From the cell containing the given text, extract its center point as (x, y) coordinate. 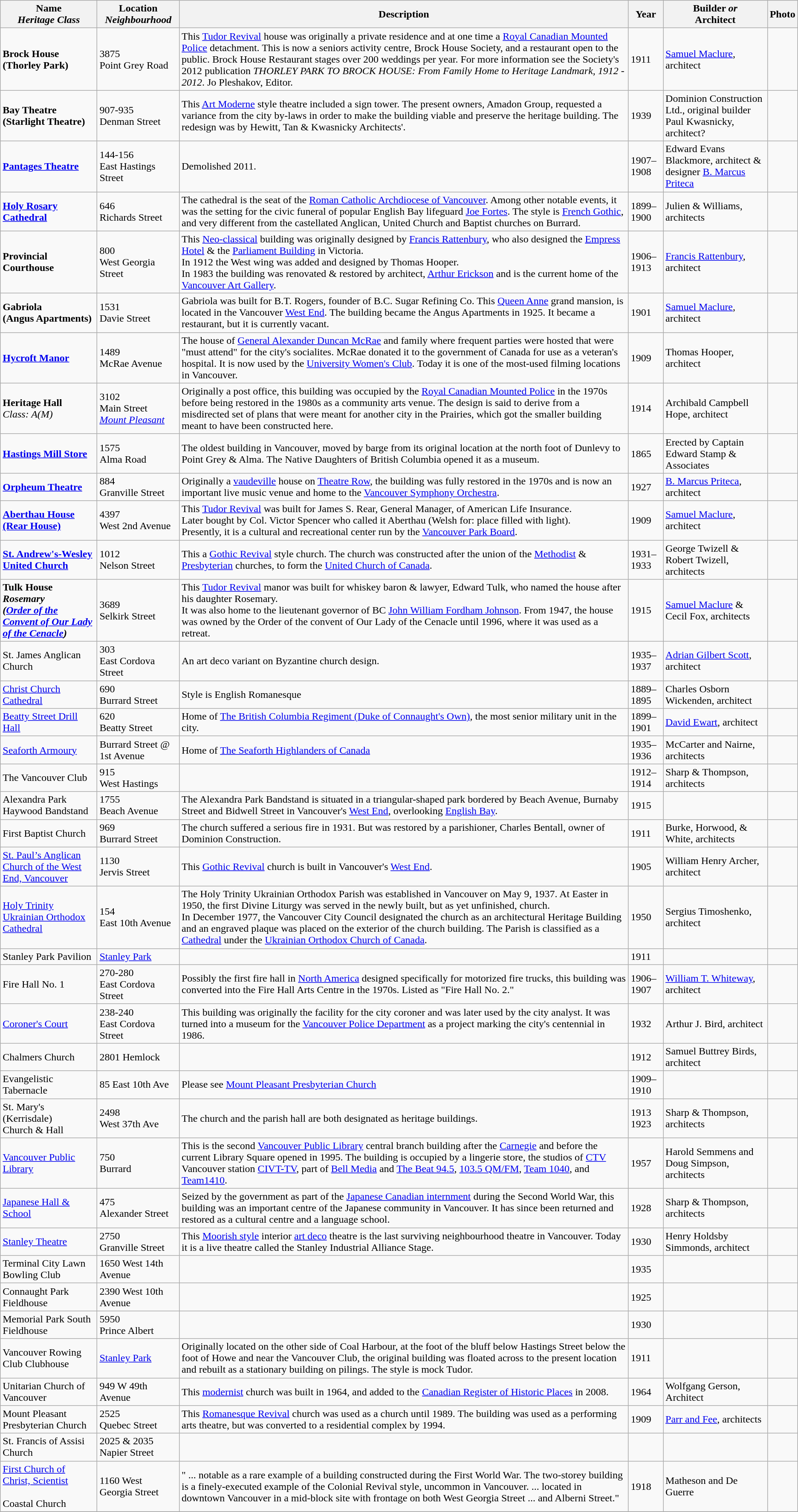
1907–1908 (645, 166)
750Burrard (138, 1163)
4397West 2nd Avenue (138, 520)
George Twizell & Robert Twizell, architects (715, 560)
NameHeritage Class (49, 14)
884Granville Street (138, 487)
2390 West 10th Avenue (138, 1297)
Gabriola(Angus Apartments) (49, 313)
238-240East Cordova Street (138, 1023)
19131923 (645, 1118)
St. James Anglican Church (49, 661)
Arthur J. Bird, architect (715, 1023)
2801 Hemlock (138, 1057)
Julien & Williams, architects (715, 211)
Home of The British Columbia Regiment (Duke of Connaught's Own), the most senior military unit in the city. (404, 723)
1931–1933 (645, 560)
First Baptist Church (49, 833)
270-280East Cordova Street (138, 984)
William T. Whiteway, architect (715, 984)
2525Quebec Street (138, 1420)
The church and the parish hall are both designated as heritage buildings. (404, 1118)
Harold Semmens and Doug Simpson, architects (715, 1163)
Stanley Park Pavilion (49, 956)
McCarter and Nairne, architects (715, 750)
Bay Theatre(Starlight Theatre) (49, 116)
1914 (645, 408)
Sergius Timoshenko, architect (715, 917)
3689Selkirk Street (138, 611)
Adrian Gilbert Scott, architect (715, 661)
620Beatty Street (138, 723)
1935–1937 (645, 661)
Hastings Mill Store (49, 453)
1912–1914 (645, 778)
2498West 37th Ave (138, 1118)
1160 West Georgia Street (138, 1486)
Alexandra Park Haywood Bandstand (49, 805)
1927 (645, 487)
Builder orArchitect (715, 14)
1865 (645, 453)
Vancouver Public Library (49, 1163)
Francis Rattenbury, architect (715, 262)
1899–1900 (645, 211)
1932 (645, 1023)
1935 (645, 1270)
Beatty Street Drill Hall (49, 723)
Charles Osborn Wickenden, architect (715, 694)
This Gothic Revival church is built in Vancouver's West End. (404, 867)
The Vancouver Club (49, 778)
An art deco variant on Byzantine church design. (404, 661)
Archibald Campbell Hope, architect (715, 408)
St. Francis of Assisi Church (49, 1447)
1889–1895 (645, 694)
Brock House(Thorley Park) (49, 59)
Evangelistic Tabernacle (49, 1085)
1957 (645, 1163)
Hycroft Manor (49, 358)
Thomas Hooper, architect (715, 358)
Orpheum Theatre (49, 487)
Year (645, 14)
Samuel Buttrey Birds, architect (715, 1057)
Samuel Maclure & Cecil Fox, architects (715, 611)
St. Mary's (Kerrisdale)Church & Hall (49, 1118)
Photo (783, 14)
Memorial Park South Fieldhouse (49, 1325)
1928 (645, 1208)
303East Cordova Street (138, 661)
Terminal City Lawn Bowling Club (49, 1270)
Edward Evans Blackmore, architect & designer B. Marcus Priteca (715, 166)
1925 (645, 1297)
1901 (645, 313)
This modernist church was built in 1964, and added to the Canadian Register of Historic Places in 2008. (404, 1391)
Holy Rosary Cathedral (49, 211)
1918 (645, 1486)
85 East 10th Ave (138, 1085)
969Burrard Street (138, 833)
Stanley Theatre (49, 1241)
1531Davie Street (138, 313)
Mount Pleasant Presbyterian Church (49, 1420)
Coroner's Court (49, 1023)
Aberthau House(Rear House) (49, 520)
Burke, Horwood, & White, architects (715, 833)
Please see Mount Pleasant Presbyterian Church (404, 1085)
Matheson and De Guerre (715, 1486)
1909–1910 (645, 1085)
5950Prince Albert (138, 1325)
Home of The Seaforth Highlanders of Canada (404, 750)
1130Jervis Street (138, 867)
William Henry Archer, architect (715, 867)
3875Point Grey Road (138, 59)
Chalmers Church (49, 1057)
2750Granville Street (138, 1241)
Description (404, 14)
3102Main StreetMount Pleasant (138, 408)
B. Marcus Priteca, architect (715, 487)
1575Alma Road (138, 453)
Connaught Park Fieldhouse (49, 1297)
St. Paul’s Anglican Church of the West End, Vancouver (49, 867)
Henry Holdsby Simmonds, architect (715, 1241)
Wolfgang Gerson, Architect (715, 1391)
Fire Hall No. 1 (49, 984)
Pantages Theatre (49, 166)
Christ Church Cathedral (49, 694)
1912 (645, 1057)
David Ewart, architect (715, 723)
Heritage HallClass: A(M) (49, 408)
1906–1913 (645, 262)
1489McRae Avenue (138, 358)
646Richards Street (138, 211)
690Burrard Street (138, 694)
907-935Denman Street (138, 116)
Vancouver Rowing Club Clubhouse (49, 1358)
Dominion Construction Ltd., original builderPaul Kwasnicky, architect? (715, 116)
1935–1936 (645, 750)
LocationNeighbourhood (138, 14)
915West Hastings (138, 778)
Unitarian Church of Vancouver (49, 1391)
Japanese Hall & School (49, 1208)
475Alexander Street (138, 1208)
2025 & 2035Napier Street (138, 1447)
Erected by Captain Edward Stamp & Associates (715, 453)
1905 (645, 867)
The church suffered a serious fire in 1931. But was restored by a parishioner, Charles Bentall, owner of Dominion Construction. (404, 833)
1012Nelson Street (138, 560)
St. Andrew's-Wesley United Church (49, 560)
949 W 49th Avenue (138, 1391)
144-156East Hastings Street (138, 166)
Demolished 2011. (404, 166)
Tulk House Rosemary(Order of the Convent of Our Lady of the Cenacle) (49, 611)
154East 10th Avenue (138, 917)
Parr and Fee, architects (715, 1420)
1906–1907 (645, 984)
Seaforth Armoury (49, 750)
Style is English Romanesque (404, 694)
1755Beach Avenue (138, 805)
First Church of Christ, Scientist Coastal Church (49, 1486)
1650 West 14th Avenue (138, 1270)
800West Georgia Street (138, 262)
Provincial Courthouse (49, 262)
1899–1901 (645, 723)
Holy Trinity Ukrainian Orthodox Cathedral (49, 917)
1950 (645, 917)
1964 (645, 1391)
Burrard Street @ 1st Avenue (138, 750)
1939 (645, 116)
